Provide the (X, Y) coordinate of the cell's center where the given text is located.  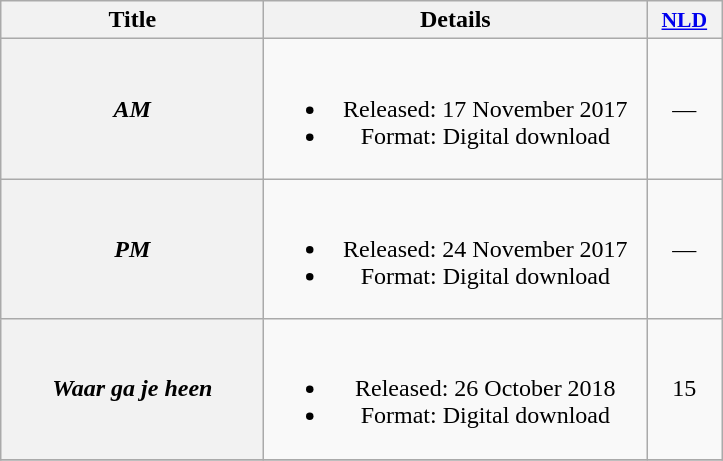
Released: 24 November 2017Format: Digital download (456, 249)
Details (456, 20)
Waar ga je heen (132, 389)
AM (132, 109)
Released: 26 October 2018Format: Digital download (456, 389)
15 (684, 389)
NLD (684, 20)
Title (132, 20)
PM (132, 249)
Released: 17 November 2017Format: Digital download (456, 109)
